Detect which cell encompasses the target text, then output its (X, Y) center coordinate. 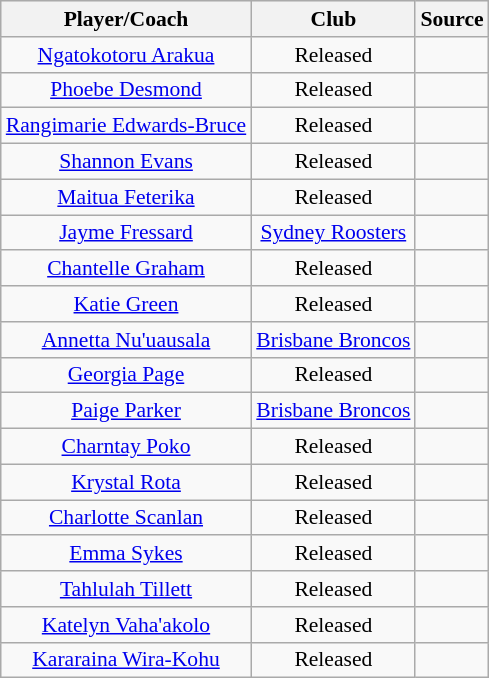
Shannon Evans (126, 162)
Ngatokotoru Arakua (126, 55)
Chantelle Graham (126, 269)
Kararaina Wira-Kohu (126, 660)
Phoebe Desmond (126, 90)
Jayme Fressard (126, 233)
Charntay Poko (126, 447)
Charlotte Scanlan (126, 518)
Krystal Rota (126, 482)
Emma Sykes (126, 554)
Maitua Feterika (126, 197)
Georgia Page (126, 375)
Player/Coach (126, 19)
Katie Green (126, 304)
Paige Parker (126, 411)
Source (452, 19)
Club (333, 19)
Annetta Nu'uausala (126, 340)
Rangimarie Edwards-Bruce (126, 126)
Katelyn Vaha'akolo (126, 625)
Sydney Roosters (333, 233)
Tahlulah Tillett (126, 589)
